From the cell containing the given text, extract its center point as (x, y) coordinate. 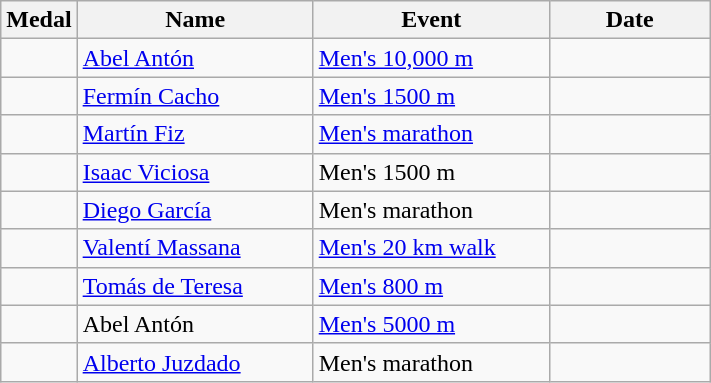
Medal (39, 20)
Men's 10,000 m (431, 58)
Event (431, 20)
Diego García (195, 210)
Men's 800 m (431, 286)
Fermín Cacho (195, 96)
Tomás de Teresa (195, 286)
Valentí Massana (195, 248)
Martín Fiz (195, 134)
Men's 5000 m (431, 324)
Men's 20 km walk (431, 248)
Isaac Viciosa (195, 172)
Name (195, 20)
Alberto Juzdado (195, 362)
Date (630, 20)
